Capture the cell that displays the provided text and extract its (x, y) central coordinate. 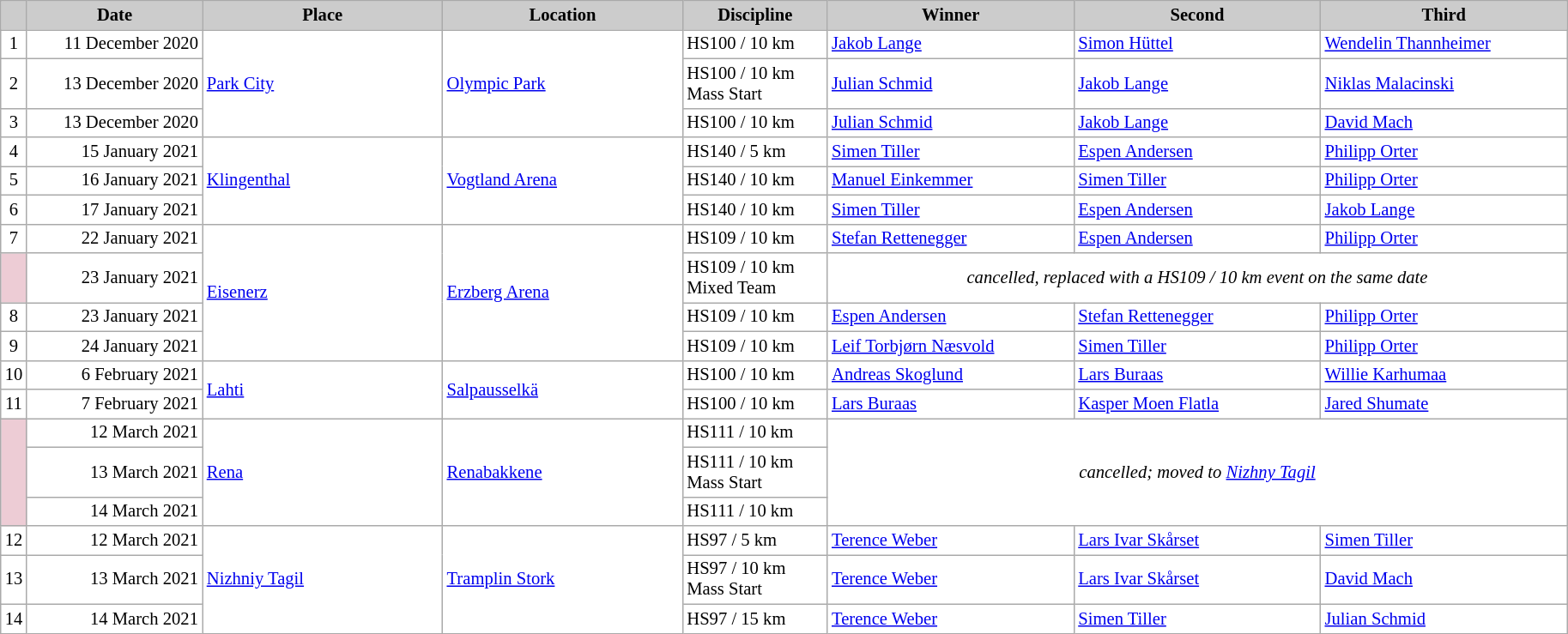
Winner (951, 15)
8 (14, 317)
12 (14, 540)
9 (14, 346)
Renabakkene (563, 472)
Kasper Moen Flatla (1196, 404)
16 January 2021 (115, 180)
6 (14, 209)
Andreas Skoglund (951, 375)
HS140 / 5 km (755, 152)
1 (14, 44)
Lahti (323, 389)
Wendelin Thannheimer (1444, 44)
7 February 2021 (115, 404)
HS97 / 10 km Mass Start (755, 579)
Niklas Malacinski (1444, 83)
Erzberg Arena (563, 292)
13 (14, 579)
Vogtland Arena (563, 180)
HS109 / 10 km Mixed Team (755, 277)
10 (14, 375)
3 (14, 123)
Jared Shumate (1444, 404)
cancelled; moved to Nizhny Tagil (1197, 472)
22 January 2021 (115, 239)
HS100 / 10 km Mass Start (755, 83)
Second (1196, 15)
Olympic Park (563, 82)
2 (14, 83)
Klingenthal (323, 180)
Nizhniy Tagil (323, 578)
11 (14, 404)
6 February 2021 (115, 375)
17 January 2021 (115, 209)
Manuel Einkemmer (951, 180)
14 (14, 619)
Rena (323, 472)
Place (323, 15)
HS97 / 5 km (755, 540)
4 (14, 152)
HS111 / 10 km Mass Start (755, 472)
Date (115, 15)
7 (14, 239)
Eisenerz (323, 292)
11 December 2020 (115, 44)
5 (14, 180)
Simon Hüttel (1196, 44)
15 January 2021 (115, 152)
Location (563, 15)
cancelled, replaced with a HS109 / 10 km event on the same date (1197, 277)
Third (1444, 15)
24 January 2021 (115, 346)
Park City (323, 82)
Leif Torbjørn Næsvold (951, 346)
Salpausselkä (563, 389)
Tramplin Stork (563, 578)
Discipline (755, 15)
HS97 / 15 km (755, 619)
Willie Karhumaa (1444, 375)
